Find where the given text appears and provide that cell's center as (x, y) coordinate. 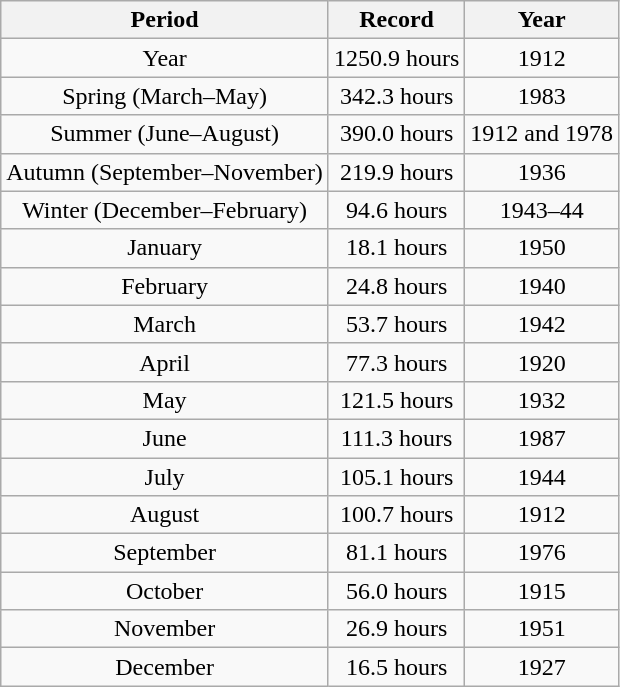
March (165, 324)
Period (165, 20)
Spring (March–May) (165, 96)
Summer (June–August) (165, 134)
1943–44 (542, 210)
121.5 hours (396, 400)
November (165, 629)
Winter (December–February) (165, 210)
1987 (542, 438)
105.1 hours (396, 477)
1927 (542, 667)
1915 (542, 591)
111.3 hours (396, 438)
1932 (542, 400)
53.7 hours (396, 324)
77.3 hours (396, 362)
219.9 hours (396, 172)
1951 (542, 629)
390.0 hours (396, 134)
1976 (542, 553)
August (165, 515)
December (165, 667)
1920 (542, 362)
1944 (542, 477)
100.7 hours (396, 515)
Autumn (September–November) (165, 172)
18.1 hours (396, 248)
1942 (542, 324)
26.9 hours (396, 629)
1912 and 1978 (542, 134)
56.0 hours (396, 591)
16.5 hours (396, 667)
June (165, 438)
May (165, 400)
Record (396, 20)
1950 (542, 248)
81.1 hours (396, 553)
1936 (542, 172)
September (165, 553)
1940 (542, 286)
July (165, 477)
April (165, 362)
94.6 hours (396, 210)
24.8 hours (396, 286)
1983 (542, 96)
February (165, 286)
October (165, 591)
January (165, 248)
1250.9 hours (396, 58)
342.3 hours (396, 96)
